Return (X, Y) of the center of cell containing provided text 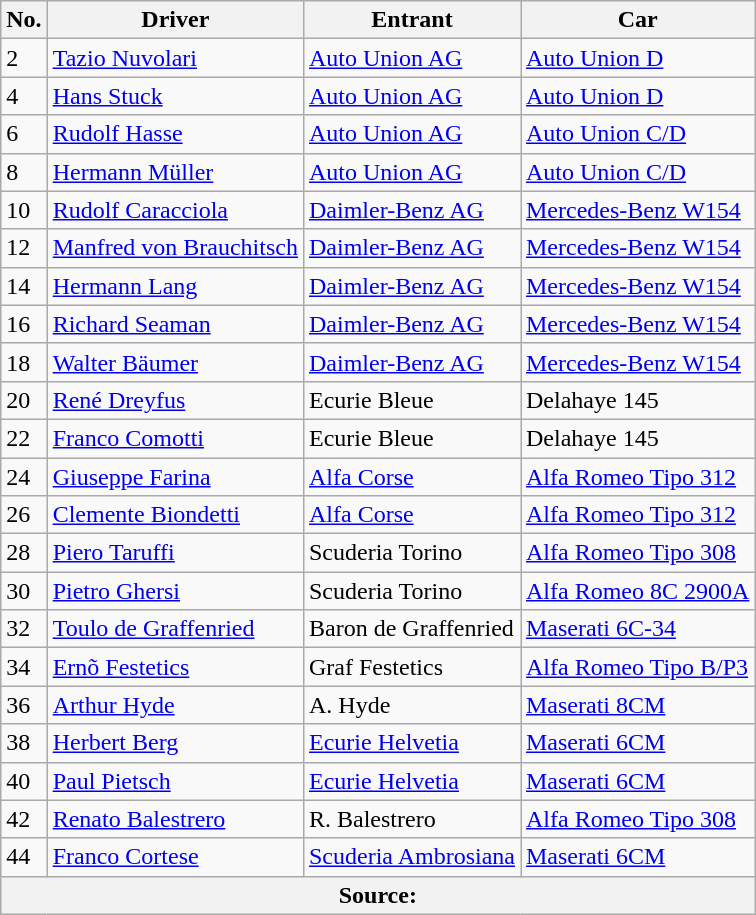
36 (24, 705)
34 (24, 667)
Maserati 6C-34 (637, 629)
Paul Pietsch (175, 781)
Richard Seaman (175, 324)
Hermann Müller (175, 172)
2 (24, 58)
4 (24, 96)
32 (24, 629)
Ernõ Festetics (175, 667)
Hermann Lang (175, 286)
Scuderia Ambrosiana (412, 857)
Toulo de Graffenried (175, 629)
18 (24, 362)
Graf Festetics (412, 667)
Driver (175, 20)
38 (24, 743)
Rudolf Hasse (175, 134)
30 (24, 591)
Walter Bäumer (175, 362)
6 (24, 134)
8 (24, 172)
Piero Taruffi (175, 553)
Arthur Hyde (175, 705)
14 (24, 286)
22 (24, 438)
R. Balestrero (412, 819)
40 (24, 781)
Franco Comotti (175, 438)
Tazio Nuvolari (175, 58)
René Dreyfus (175, 400)
Entrant (412, 20)
Herbert Berg (175, 743)
No. (24, 20)
10 (24, 210)
44 (24, 857)
Renato Balestrero (175, 819)
12 (24, 248)
Giuseppe Farina (175, 477)
Hans Stuck (175, 96)
Franco Cortese (175, 857)
26 (24, 515)
A. Hyde (412, 705)
Manfred von Brauchitsch (175, 248)
Rudolf Caracciola (175, 210)
Alfa Romeo Tipo B/P3 (637, 667)
Alfa Romeo 8C 2900A (637, 591)
Source: (378, 895)
16 (24, 324)
Clemente Biondetti (175, 515)
24 (24, 477)
42 (24, 819)
Maserati 8CM (637, 705)
Car (637, 20)
28 (24, 553)
20 (24, 400)
Pietro Ghersi (175, 591)
Baron de Graffenried (412, 629)
